Pinpoint the cell where the given text exists, returning its (X, Y) midpoint coordinate. 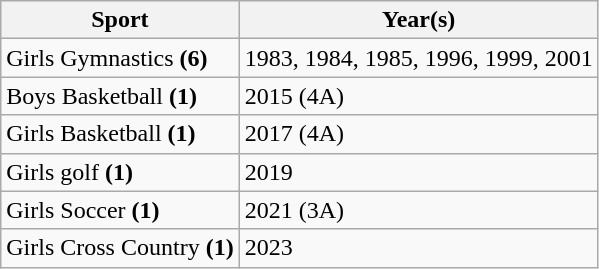
2015 (4A) (418, 96)
2019 (418, 172)
2021 (3A) (418, 210)
Girls golf (1) (120, 172)
Year(s) (418, 20)
2023 (418, 248)
Girls Cross Country (1) (120, 248)
2017 (4A) (418, 134)
1983, 1984, 1985, 1996, 1999, 2001 (418, 58)
Girls Soccer (1) (120, 210)
Girls Gymnastics (6) (120, 58)
Sport (120, 20)
Boys Basketball (1) (120, 96)
Girls Basketball (1) (120, 134)
